Pinpoint the cell where the given text exists, returning its (X, Y) midpoint coordinate. 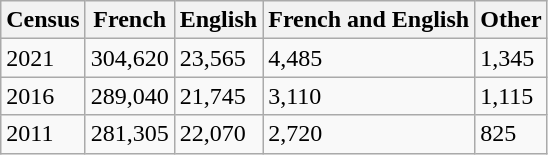
281,305 (130, 134)
304,620 (130, 58)
21,745 (218, 96)
825 (511, 134)
English (218, 20)
1,345 (511, 58)
1,115 (511, 96)
4,485 (369, 58)
2021 (43, 58)
3,110 (369, 96)
Other (511, 20)
2016 (43, 96)
23,565 (218, 58)
22,070 (218, 134)
Census (43, 20)
French (130, 20)
2011 (43, 134)
289,040 (130, 96)
2,720 (369, 134)
French and English (369, 20)
